Find where the given text appears and provide that cell's center as (x, y) coordinate. 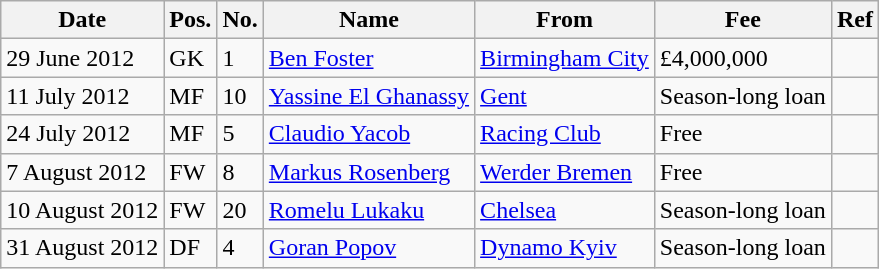
Ben Foster (368, 58)
Birmingham City (565, 58)
10 August 2012 (82, 210)
DF (190, 248)
Yassine El Ghanassy (368, 96)
10 (240, 96)
No. (240, 20)
20 (240, 210)
1 (240, 58)
GK (190, 58)
4 (240, 248)
Fee (742, 20)
7 August 2012 (82, 172)
Claudio Yacob (368, 134)
£4,000,000 (742, 58)
24 July 2012 (82, 134)
Goran Popov (368, 248)
Pos. (190, 20)
Racing Club (565, 134)
Date (82, 20)
Romelu Lukaku (368, 210)
11 July 2012 (82, 96)
Ref (854, 20)
8 (240, 172)
Gent (565, 96)
29 June 2012 (82, 58)
5 (240, 134)
31 August 2012 (82, 248)
From (565, 20)
Name (368, 20)
Chelsea (565, 210)
Markus Rosenberg (368, 172)
Werder Bremen (565, 172)
Dynamo Kyiv (565, 248)
